Extract the (x, y) coordinate from the center of the cell holding the provided text.  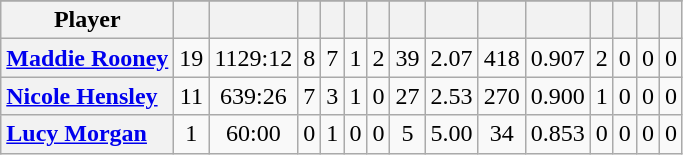
Maddie Rooney (88, 58)
8 (310, 58)
2.07 (452, 58)
5 (408, 134)
39 (408, 58)
3 (332, 96)
0.853 (558, 134)
418 (502, 58)
0.907 (558, 58)
2.53 (452, 96)
19 (192, 58)
639:26 (254, 96)
1129:12 (254, 58)
5.00 (452, 134)
270 (502, 96)
34 (502, 134)
Nicole Hensley (88, 96)
Player (88, 20)
27 (408, 96)
60:00 (254, 134)
0.900 (558, 96)
11 (192, 96)
Lucy Morgan (88, 134)
